Scan for the cell matching the given text and deliver its [X, Y] coordinate at center. 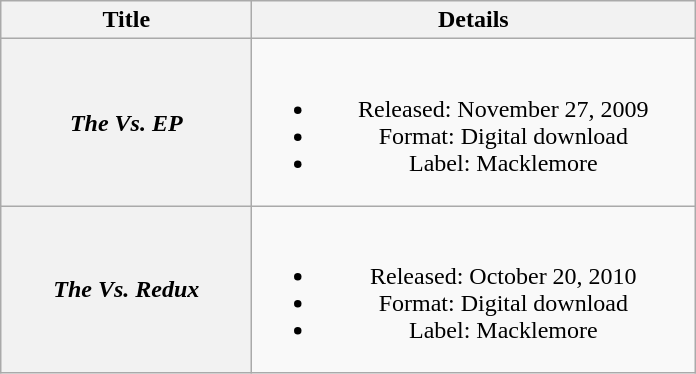
Details [474, 20]
Released: November 27, 2009Format: Digital downloadLabel: Macklemore [474, 122]
The Vs. Redux [126, 290]
The Vs. EP [126, 122]
Released: October 20, 2010Format: Digital downloadLabel: Macklemore [474, 290]
Title [126, 20]
